Find where the given text appears and provide that cell's center as (X, Y) coordinate. 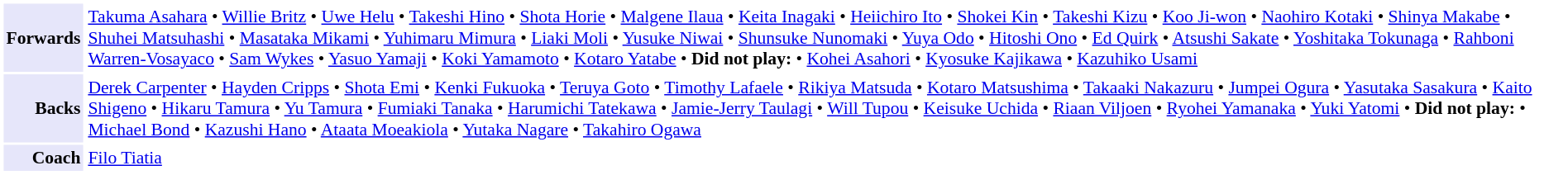
Forwards (43, 37)
Backs (43, 108)
Coach (43, 158)
Filo Tiatia (825, 158)
